Scan for the cell matching the given text and deliver its [X, Y] coordinate at center. 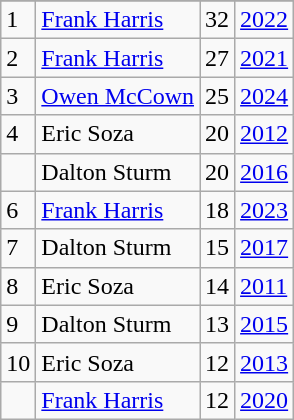
9 [18, 324]
2017 [264, 248]
8 [18, 286]
2 [18, 58]
4 [18, 134]
2023 [264, 210]
13 [218, 324]
2012 [264, 134]
7 [18, 248]
27 [218, 58]
3 [18, 96]
14 [218, 286]
2016 [264, 172]
15 [218, 248]
2015 [264, 324]
18 [218, 210]
Owen McCown [118, 96]
2020 [264, 400]
2013 [264, 362]
2011 [264, 286]
6 [18, 210]
32 [218, 20]
25 [218, 96]
2024 [264, 96]
10 [18, 362]
1 [18, 20]
2021 [264, 58]
2022 [264, 20]
